Pinpoint the cell where the given text exists, returning its (x, y) midpoint coordinate. 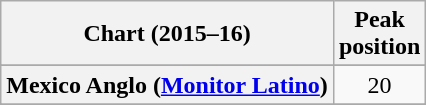
Peakposition (379, 34)
Mexico Anglo (Monitor Latino) (168, 85)
Chart (2015–16) (168, 34)
20 (379, 85)
